Return (X, Y) of the center of cell containing provided text 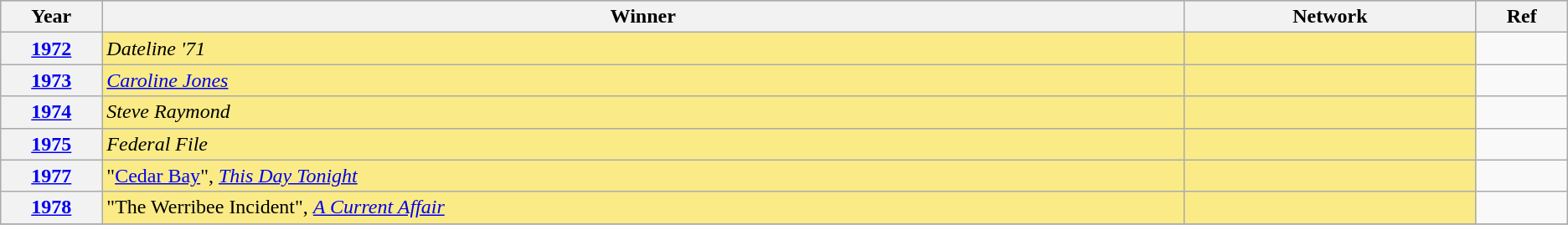
"The Werribee Incident", A Current Affair (643, 207)
1977 (52, 176)
Network (1330, 17)
Year (52, 17)
1973 (52, 80)
1978 (52, 207)
Dateline '71 (643, 49)
1975 (52, 144)
Winner (643, 17)
1974 (52, 112)
Ref (1521, 17)
Federal File (643, 144)
1972 (52, 49)
Steve Raymond (643, 112)
Caroline Jones (643, 80)
"Cedar Bay", This Day Tonight (643, 176)
